Pinpoint the cell where the given text exists, returning its (X, Y) midpoint coordinate. 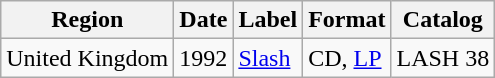
Catalog (443, 20)
Date (204, 20)
1992 (204, 58)
Label (268, 20)
CD, LP (347, 58)
LASH 38 (443, 58)
United Kingdom (88, 58)
Format (347, 20)
Region (88, 20)
Slash (268, 58)
